From the cell containing the given text, extract its center point as [x, y] coordinate. 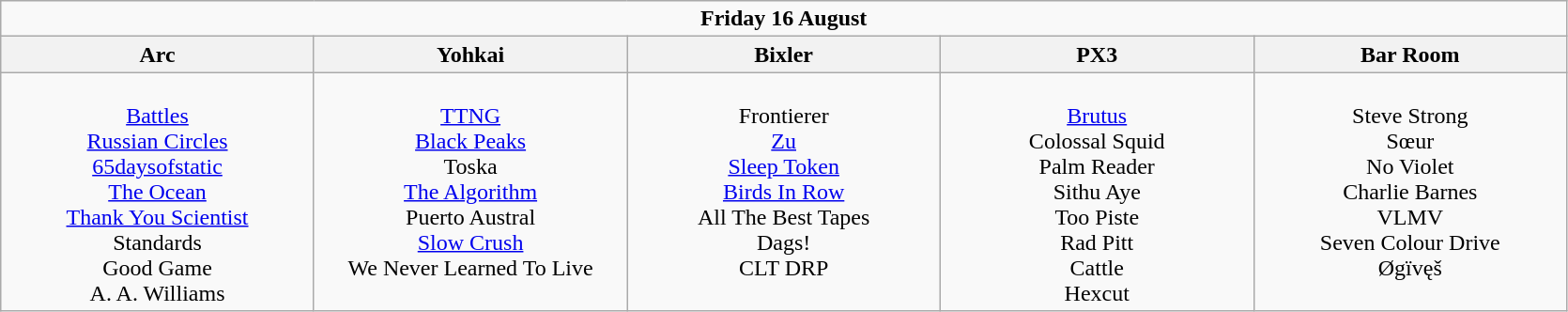
PX3 [1097, 55]
Friday 16 August [784, 19]
Frontierer Zu Sleep Token Birds In Row All The Best Tapes Dags! CLT DRP [784, 192]
Bar Room [1410, 55]
TTNG Black Peaks Toska The Algorithm Puerto Austral Slow Crush We Never Learned To Live [470, 192]
Battles Russian Circles 65daysofstatic The Ocean Thank You Scientist Standards Good Game A. A. Williams [158, 192]
Brutus Colossal Squid Palm Reader Sithu Aye Too Piste Rad Pitt Cattle Hexcut [1097, 192]
Bixler [784, 55]
Steve Strong Sœur No Violet Charlie Barnes VLMV Seven Colour Drive Øgïvęš [1410, 192]
Yohkai [470, 55]
Arc [158, 55]
